Find where the given text appears and provide that cell's center as (x, y) coordinate. 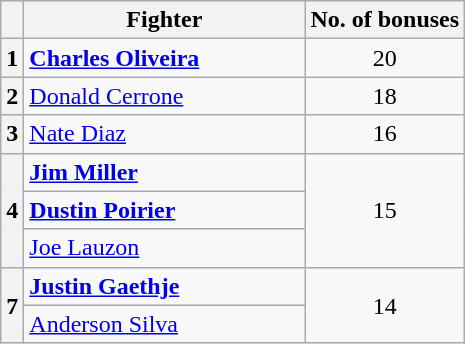
15 (385, 210)
Joe Lauzon (164, 248)
Dustin Poirier (164, 210)
18 (385, 96)
Nate Diaz (164, 134)
20 (385, 58)
7 (12, 305)
3 (12, 134)
No. of bonuses (385, 20)
16 (385, 134)
4 (12, 210)
Fighter (164, 20)
Charles Oliveira (164, 58)
14 (385, 305)
Justin Gaethje (164, 286)
Jim Miller (164, 172)
Anderson Silva (164, 324)
2 (12, 96)
1 (12, 58)
Donald Cerrone (164, 96)
